Provide the [X, Y] coordinate of the cell's center where the given text is located.  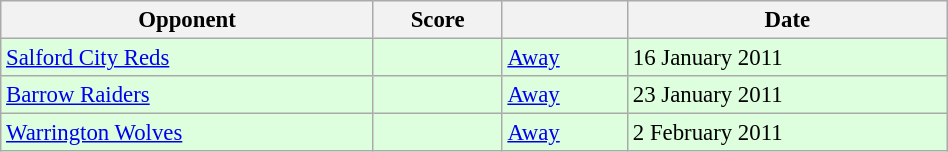
Date [788, 20]
Opponent [188, 20]
16 January 2011 [788, 58]
Score [438, 20]
2 February 2011 [788, 133]
Salford City Reds [188, 58]
Warrington Wolves [188, 133]
Barrow Raiders [188, 95]
23 January 2011 [788, 95]
